Search for the cell housing the specified text and yield its (X, Y) center coordinate. 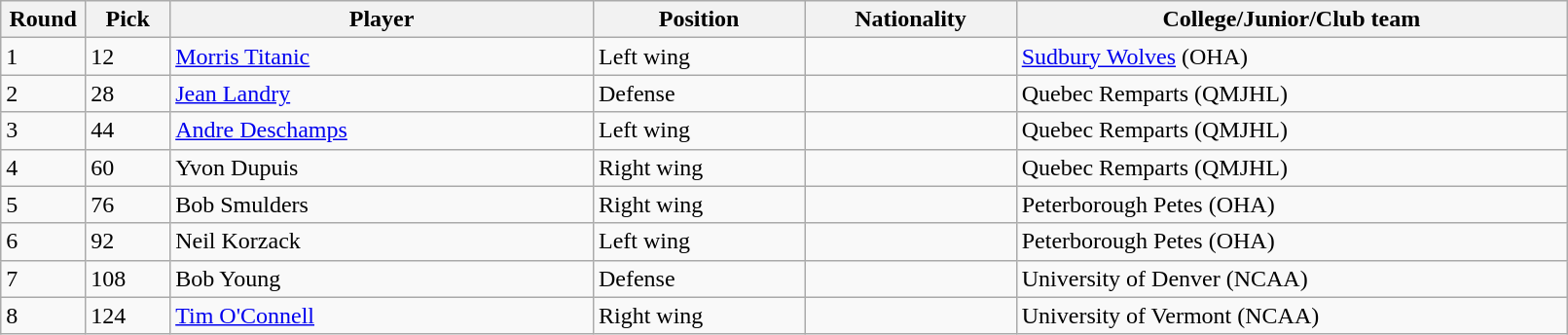
6 (43, 242)
Nationality (911, 19)
44 (128, 130)
5 (43, 205)
124 (128, 316)
University of Vermont (NCAA) (1291, 316)
Pick (128, 19)
7 (43, 279)
108 (128, 279)
76 (128, 205)
Neil Korzack (382, 242)
8 (43, 316)
Bob Young (382, 279)
1 (43, 56)
Bob Smulders (382, 205)
Yvon Dupuis (382, 167)
92 (128, 242)
Player (382, 19)
Tim O'Connell (382, 316)
Position (699, 19)
Jean Landry (382, 93)
3 (43, 130)
University of Denver (NCAA) (1291, 279)
Andre Deschamps (382, 130)
Sudbury Wolves (OHA) (1291, 56)
Morris Titanic (382, 56)
28 (128, 93)
College/Junior/Club team (1291, 19)
Round (43, 19)
2 (43, 93)
12 (128, 56)
60 (128, 167)
4 (43, 167)
